Scan for the cell matching the given text and deliver its [X, Y] coordinate at center. 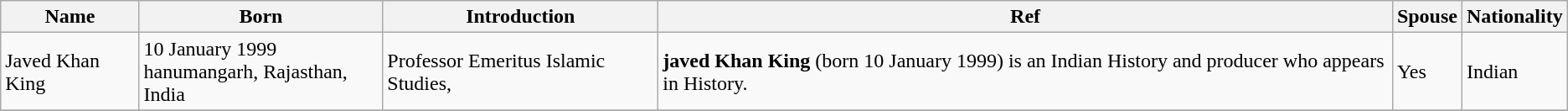
10 January 1999hanumangarh, Rajasthan, India [261, 71]
Yes [1427, 71]
Born [261, 17]
Introduction [521, 17]
Spouse [1427, 17]
Javed Khan King [70, 71]
Name [70, 17]
javed Khan King (born 10 January 1999) is an Indian History and producer who appears in History. [1025, 71]
Ref [1025, 17]
Indian [1514, 71]
Professor Emeritus Islamic Studies, [521, 71]
Nationality [1514, 17]
